Scan for the cell matching the given text and deliver its (x, y) coordinate at center. 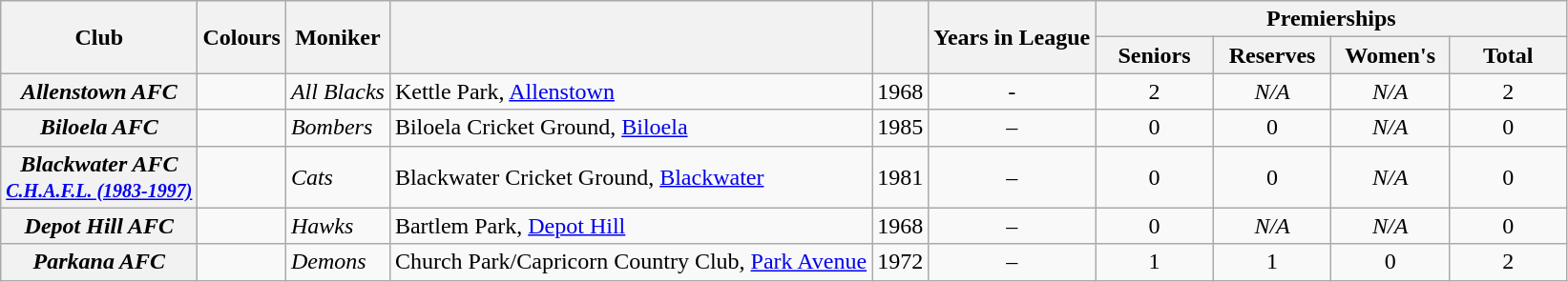
Hawks (338, 226)
Premierships (1331, 19)
Reserves (1272, 55)
Bartlem Park, Depot Hill (630, 226)
Allenstown AFC (99, 91)
Women's (1390, 55)
1985 (901, 128)
Blackwater AFCC.H.A.F.L. (1983-1997) (99, 177)
Parkana AFC (99, 262)
Demons (338, 262)
Colours (241, 37)
Biloela Cricket Ground, Biloela (630, 128)
Blackwater Cricket Ground, Blackwater (630, 177)
Kettle Park, Allenstown (630, 91)
1972 (901, 262)
Club (99, 37)
Seniors (1155, 55)
Bombers (338, 128)
Depot Hill AFC (99, 226)
All Blacks (338, 91)
Church Park/Capricorn Country Club, Park Avenue (630, 262)
1981 (901, 177)
- (1012, 91)
Cats (338, 177)
Years in League (1012, 37)
Moniker (338, 37)
Total (1508, 55)
Biloela AFC (99, 128)
